Capture the cell that displays the provided text and extract its (x, y) central coordinate. 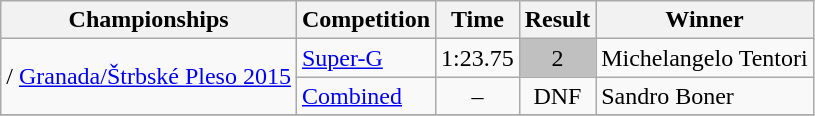
Combined (366, 96)
DNF (557, 96)
1:23.75 (478, 58)
Winner (705, 20)
Time (478, 20)
Championships (149, 20)
Competition (366, 20)
Super-G (366, 58)
– (478, 96)
2 (557, 58)
Michelangelo Tentori (705, 58)
/ Granada/Štrbské Pleso 2015 (149, 77)
Sandro Boner (705, 96)
Result (557, 20)
